Locate the cell with the specified text and output its (X, Y) center coordinate. 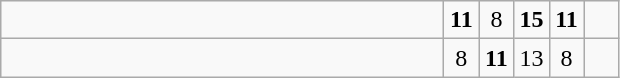
15 (532, 20)
13 (532, 58)
